Extract the (X, Y) coordinate from the center of the cell holding the provided text.  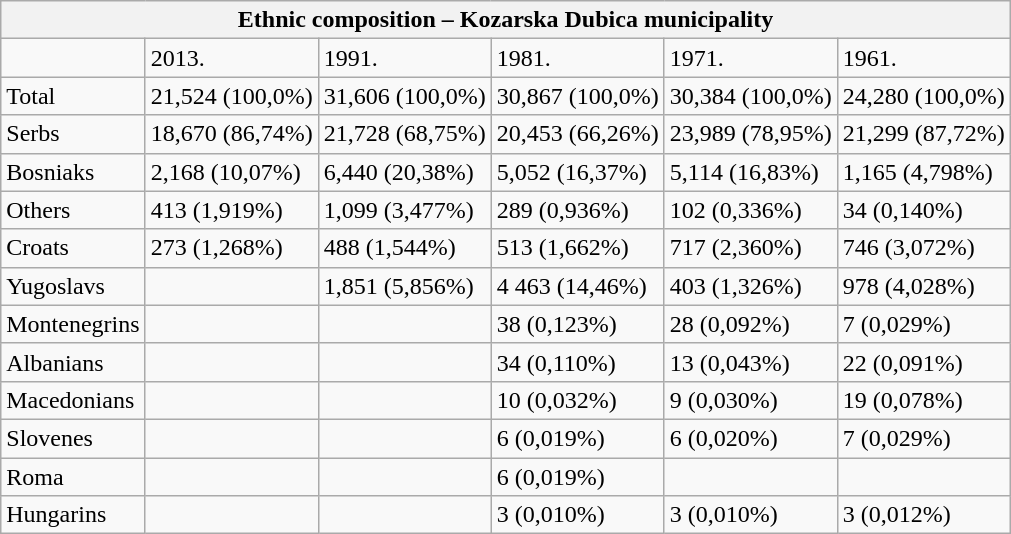
2,168 (10,07%) (232, 172)
21,299 (87,72%) (924, 134)
21,524 (100,0%) (232, 96)
Slovenes (73, 438)
102 (0,336%) (750, 210)
34 (0,110%) (578, 362)
Serbs (73, 134)
10 (0,032%) (578, 400)
513 (1,662%) (578, 248)
1991. (404, 58)
413 (1,919%) (232, 210)
1971. (750, 58)
34 (0,140%) (924, 210)
Albanians (73, 362)
28 (0,092%) (750, 324)
19 (0,078%) (924, 400)
22 (0,091%) (924, 362)
Bosniaks (73, 172)
Roma (73, 477)
Total (73, 96)
Yugoslavs (73, 286)
5,114 (16,83%) (750, 172)
31,606 (100,0%) (404, 96)
403 (1,326%) (750, 286)
3 (0,012%) (924, 515)
Hungarins (73, 515)
30,384 (100,0%) (750, 96)
1,851 (5,856%) (404, 286)
6,440 (20,38%) (404, 172)
Ethnic composition – Kozarska Dubica municipality (506, 20)
717 (2,360%) (750, 248)
9 (0,030%) (750, 400)
1961. (924, 58)
Macedonians (73, 400)
18,670 (86,74%) (232, 134)
24,280 (100,0%) (924, 96)
978 (4,028%) (924, 286)
273 (1,268%) (232, 248)
21,728 (68,75%) (404, 134)
2013. (232, 58)
746 (3,072%) (924, 248)
38 (0,123%) (578, 324)
Others (73, 210)
1981. (578, 58)
20,453 (66,26%) (578, 134)
Montenegrins (73, 324)
5,052 (16,37%) (578, 172)
488 (1,544%) (404, 248)
13 (0,043%) (750, 362)
Croats (73, 248)
1,099 (3,477%) (404, 210)
289 (0,936%) (578, 210)
30,867 (100,0%) (578, 96)
1,165 (4,798%) (924, 172)
23,989 (78,95%) (750, 134)
4 463 (14,46%) (578, 286)
6 (0,020%) (750, 438)
